Find where the given text appears and provide that cell's center as [x, y] coordinate. 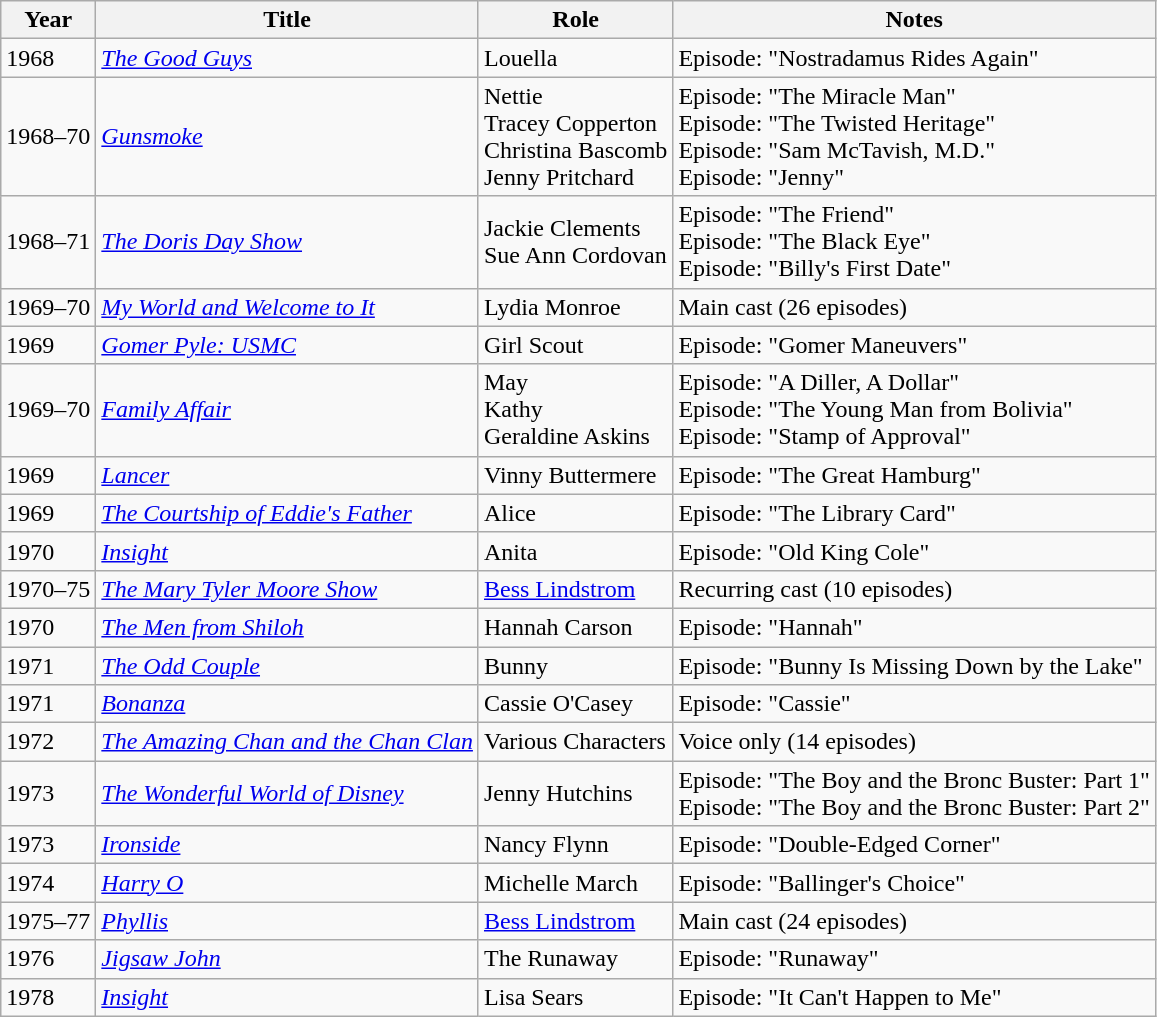
Role [575, 20]
Jigsaw John [288, 959]
1968 [48, 58]
1976 [48, 959]
My World and Welcome to It [288, 307]
Alice [575, 513]
Main cast (24 episodes) [914, 921]
The Courtship of Eddie's Father [288, 513]
1970–75 [48, 589]
1968–70 [48, 136]
Michelle March [575, 883]
Notes [914, 20]
Anita [575, 551]
Main cast (26 episodes) [914, 307]
Louella [575, 58]
Ironside [288, 845]
1968–71 [48, 242]
Cassie O'Casey [575, 704]
Family Affair [288, 410]
Nancy Flynn [575, 845]
Episode: "The Friend"Episode: "The Black Eye"Episode: "Billy's First Date" [914, 242]
Bonanza [288, 704]
Gomer Pyle: USMC [288, 345]
1974 [48, 883]
The Mary Tyler Moore Show [288, 589]
Episode: "Bunny Is Missing Down by the Lake" [914, 665]
Episode: "Hannah" [914, 627]
Episode: "Old King Cole" [914, 551]
Vinny Buttermere [575, 475]
Episode: "Double-Edged Corner" [914, 845]
Episode: "It Can't Happen to Me" [914, 997]
Episode: "Cassie" [914, 704]
1975–77 [48, 921]
Phyllis [288, 921]
Episode: "Ballinger's Choice" [914, 883]
The Amazing Chan and the Chan Clan [288, 742]
Year [48, 20]
Lancer [288, 475]
The Men from Shiloh [288, 627]
Lisa Sears [575, 997]
Episode: "A Diller, A Dollar"Episode: "The Young Man from Bolivia"Episode: "Stamp of Approval" [914, 410]
Jenny Hutchins [575, 794]
Recurring cast (10 episodes) [914, 589]
Voice only (14 episodes) [914, 742]
The Runaway [575, 959]
Harry O [288, 883]
The Doris Day Show [288, 242]
Hannah Carson [575, 627]
1972 [48, 742]
Various Characters [575, 742]
Episode: "Gomer Maneuvers" [914, 345]
MayKathyGeraldine Askins [575, 410]
Lydia Monroe [575, 307]
Gunsmoke [288, 136]
The Wonderful World of Disney [288, 794]
Episode: "The Great Hamburg" [914, 475]
Bunny [575, 665]
The Odd Couple [288, 665]
The Good Guys [288, 58]
Episode: "Runaway" [914, 959]
Episode: "Nostradamus Rides Again" [914, 58]
Episode: "The Miracle Man"Episode: "The Twisted Heritage"Episode: "Sam McTavish, M.D."Episode: "Jenny" [914, 136]
Episode: "The Boy and the Bronc Buster: Part 1"Episode: "The Boy and the Bronc Buster: Part 2" [914, 794]
Girl Scout [575, 345]
Episode: "The Library Card" [914, 513]
Jackie ClementsSue Ann Cordovan [575, 242]
NettieTracey CoppertonChristina BascombJenny Pritchard [575, 136]
Title [288, 20]
1978 [48, 997]
